For the text-containing cell, return its midpoint in (X, Y) coordinate format. 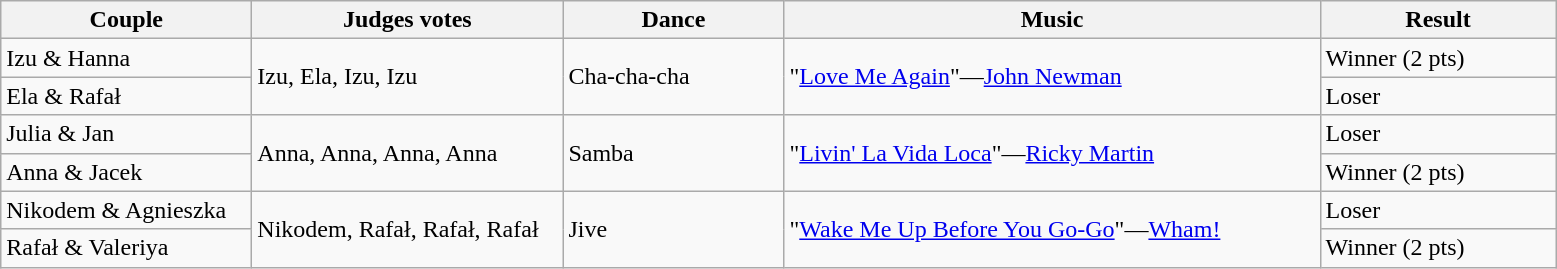
Anna, Anna, Anna, Anna (408, 153)
Couple (126, 20)
"Love Me Again"—John Newman (1052, 77)
Izu, Ela, Izu, Izu (408, 77)
Izu & Hanna (126, 58)
Samba (674, 153)
"Wake Me Up Before You Go-Go"—Wham! (1052, 229)
Result (1438, 20)
Rafał & Valeriya (126, 248)
Julia & Jan (126, 134)
Music (1052, 20)
Dance (674, 20)
Jive (674, 229)
Nikodem, Rafał, Rafał, Rafał (408, 229)
Anna & Jacek (126, 172)
Nikodem & Agnieszka (126, 210)
Judges votes (408, 20)
Cha-cha-cha (674, 77)
"Livin' La Vida Loca"—Ricky Martin (1052, 153)
Ela & Rafał (126, 96)
